From the cell containing the given text, extract its center point as [X, Y] coordinate. 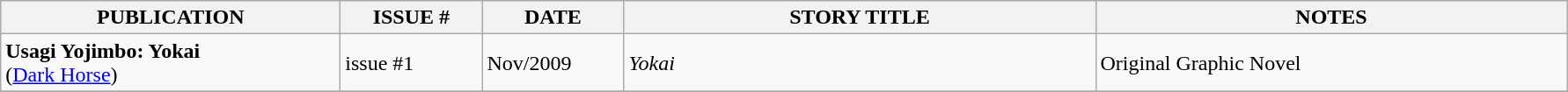
Yokai [860, 63]
DATE [553, 18]
issue #1 [412, 63]
Nov/2009 [553, 63]
Usagi Yojimbo: Yokai(Dark Horse) [171, 63]
ISSUE # [412, 18]
STORY TITLE [860, 18]
Original Graphic Novel [1331, 63]
NOTES [1331, 18]
PUBLICATION [171, 18]
